Search for the cell housing the specified text and yield its (x, y) center coordinate. 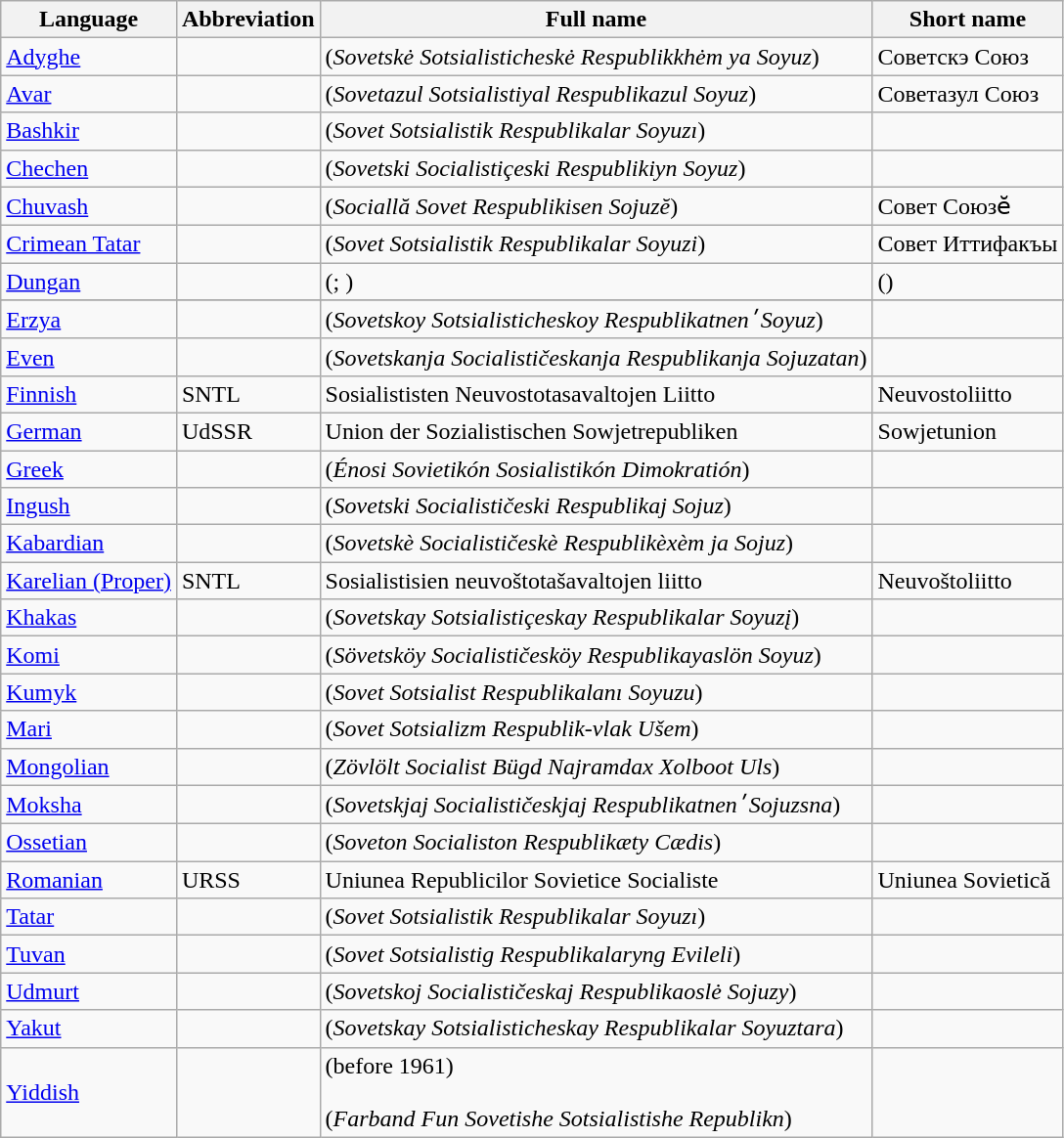
Советскэ Союз (968, 57)
Sosialististen Neuvostotasavaltojen Liitto (597, 394)
(Zövlölt Socialist Bügd Najramdax Xolboot Uls) (597, 766)
Language (89, 20)
Greek (89, 468)
Even (89, 357)
Komi (89, 655)
(; ) (597, 282)
German (89, 431)
(before 1961)(Farband Fun Sovetishe Sotsialistishe Republikn) (597, 1092)
(Sovet Sotsialistik Respublikalar Soyuzi) (597, 244)
Chuvash (89, 206)
Karelian (Proper) (89, 581)
Dungan (89, 282)
(Sovetskè Socialističeskè Respublikèxèm ja Sojuz) (597, 544)
(Sovetskoy Sotsialisticheskoy Respublikatnenʹ Soyuz) (597, 320)
Kabardian (89, 544)
Yiddish (89, 1092)
Finnish (89, 394)
Tuvan (89, 954)
Chechen (89, 168)
(Sovetski Socialistiçeski Respublikiyn Soyuz) (597, 168)
Neuvoštoliitto (968, 581)
Romanian (89, 880)
Kumyk (89, 692)
(Sovetskay Sotsialisticheskay Respublikalar Soyuztara) (597, 1029)
Bashkir (89, 131)
Mari (89, 729)
Совет Иттифакъы (968, 244)
(Sovet Sotsializm Respublik-vlak Ušem) (597, 729)
Sosialistisien neuvoštotašavaltojen liitto (597, 581)
Crimean Tatar (89, 244)
Mongolian (89, 766)
(Sövetsköy Socialističesköy Respublikayaslön Soyuz) (597, 655)
Советазул Союз (968, 94)
(Sovetskjaj Socialističeskjaj Respublikatnenʹ Sojuzsna) (597, 805)
Erzya (89, 320)
Adyghe (89, 57)
Full name (597, 20)
Yakut (89, 1029)
Uniunea Republicilor Sovietice Socialiste (597, 880)
Tatar (89, 917)
Ossetian (89, 843)
(Sovetskanja Socialističeskanja Respublikanja Sojuzatan) (597, 357)
(Sovetskay Sotsialistiçeskay Respublikalar Soyuzį) (597, 618)
Khakas (89, 618)
Avar (89, 94)
(Sovetazul Sotsialistiyal Respublikazul Soyuz) (597, 94)
(Énosi Sovietikón Sosialistikón Dimokratión) (597, 468)
(Sovetski Socialističeski Respublikaj Sojuz) (597, 506)
Union der Sozialistischen Sowjetrepubliken (597, 431)
Совет Союзӗ (968, 206)
Short name (968, 20)
Abbreviation (248, 20)
() (968, 282)
URSS (248, 880)
(Sociallă Sovet Respublikisen Sojuzĕ) (597, 206)
(Sovetskė Sotsialisticheskė Respublikkhėm ya Soyuz) (597, 57)
Ingush (89, 506)
Moksha (89, 805)
(Sovetskoj Socialističeskaj Respublikaoslė Sojuzy) (597, 991)
Uniunea Sovietică (968, 880)
Udmurt (89, 991)
(Sovet Sotsialistig Respublikalaryng Evileli) (597, 954)
(Soveton Socialiston Respublikæty Cædis) (597, 843)
Sowjetunion (968, 431)
UdSSR (248, 431)
(Sovet Sotsialist Respublikalanı Soyuzu) (597, 692)
Neuvostoliitto (968, 394)
